Determine the (X, Y) coordinate at the center of the cell enclosing the given text.  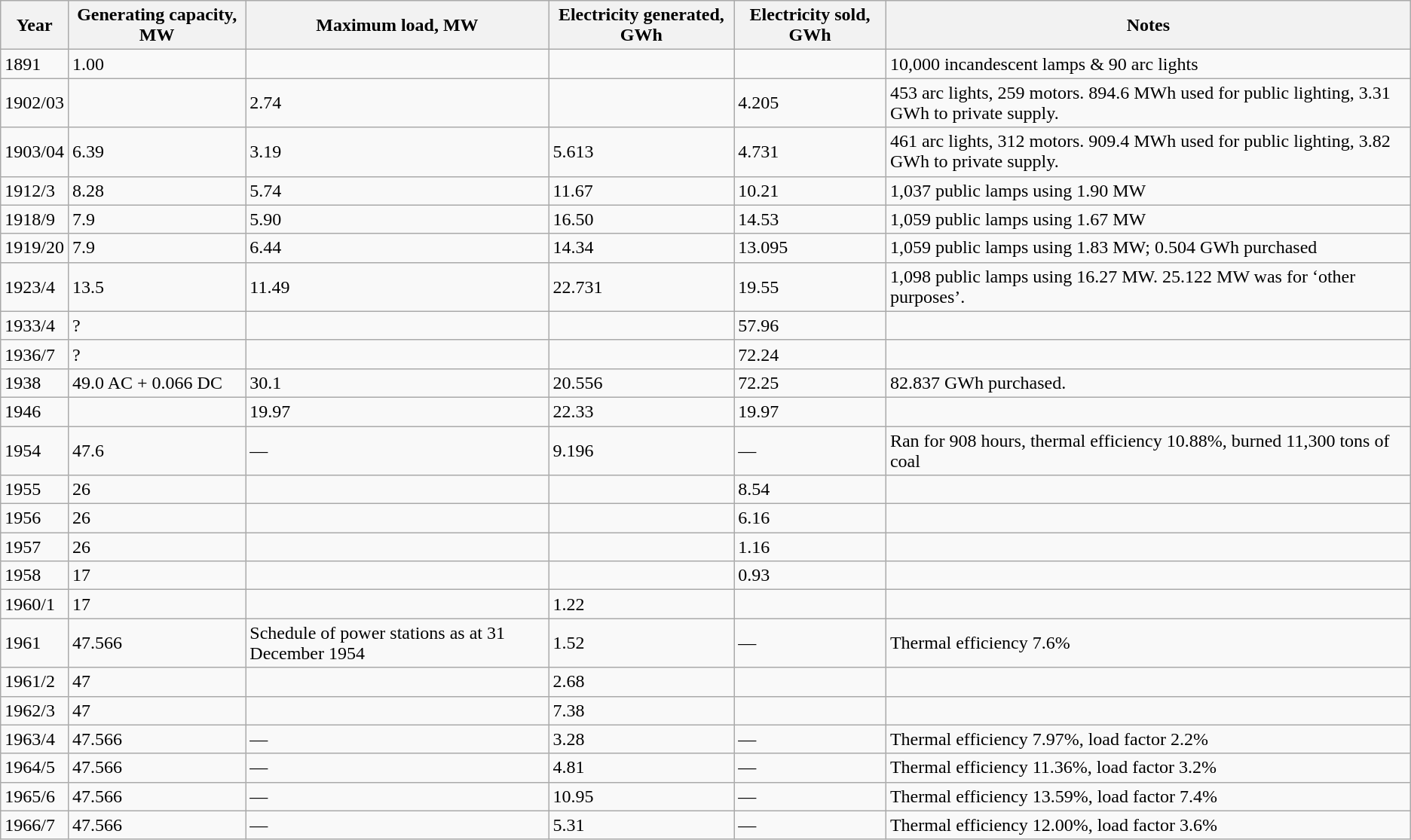
9.196 (641, 451)
16.50 (641, 219)
1960/1 (35, 604)
4.81 (641, 768)
1936/7 (35, 354)
1938 (35, 383)
49.0 AC + 0.066 DC (157, 383)
30.1 (397, 383)
13.5 (157, 286)
6.44 (397, 248)
2.68 (641, 682)
5.613 (641, 152)
1919/20 (35, 248)
1,037 public lamps using 1.90 MW (1148, 191)
10.21 (810, 191)
4.205 (810, 102)
Electricity generated, GWh (641, 26)
0.93 (810, 576)
1923/4 (35, 286)
4.731 (810, 152)
5.74 (397, 191)
22.731 (641, 286)
3.19 (397, 152)
10.95 (641, 796)
1954 (35, 451)
1964/5 (35, 768)
7.38 (641, 710)
1.22 (641, 604)
1961/2 (35, 682)
1956 (35, 518)
1946 (35, 411)
Thermal efficiency 7.97%, load factor 2.2% (1148, 739)
Thermal efficiency 11.36%, load factor 3.2% (1148, 768)
6.16 (810, 518)
Thermal efficiency 12.00%, load factor 3.6% (1148, 825)
72.25 (810, 383)
1961 (35, 643)
461 arc lights, 312 motors. 909.4 MWh used for public lighting, 3.82 GWh to private supply. (1148, 152)
2.74 (397, 102)
1965/6 (35, 796)
Ran for 908 hours, thermal efficiency 10.88%, burned 11,300 tons of coal (1148, 451)
10,000 incandescent lamps & 90 arc lights (1148, 64)
82.837 GWh purchased. (1148, 383)
22.33 (641, 411)
Maximum load, MW (397, 26)
3.28 (641, 739)
8.28 (157, 191)
1958 (35, 576)
1912/3 (35, 191)
1903/04 (35, 152)
1918/9 (35, 219)
20.556 (641, 383)
1962/3 (35, 710)
57.96 (810, 325)
5.31 (641, 825)
Generating capacity, MW (157, 26)
14.34 (641, 248)
5.90 (397, 219)
6.39 (157, 152)
1963/4 (35, 739)
453 arc lights, 259 motors. 894.6 MWh used for public lighting, 3.31 GWh to private supply. (1148, 102)
1957 (35, 547)
1902/03 (35, 102)
Notes (1148, 26)
47.6 (157, 451)
1.52 (641, 643)
1966/7 (35, 825)
1933/4 (35, 325)
1,098 public lamps using 16.27 MW. 25.122 MW was for ‘other purposes’. (1148, 286)
19.55 (810, 286)
11.67 (641, 191)
1955 (35, 490)
1891 (35, 64)
1,059 public lamps using 1.67 MW (1148, 219)
Thermal efficiency 13.59%, load factor 7.4% (1148, 796)
1.00 (157, 64)
1.16 (810, 547)
Thermal efficiency 7.6% (1148, 643)
72.24 (810, 354)
13.095 (810, 248)
1,059 public lamps using 1.83 MW; 0.504 GWh purchased (1148, 248)
Schedule of power stations as at 31 December 1954 (397, 643)
11.49 (397, 286)
14.53 (810, 219)
Year (35, 26)
8.54 (810, 490)
Electricity sold, GWh (810, 26)
